Provide the [x, y] coordinate of the cell's center where the given text is located.  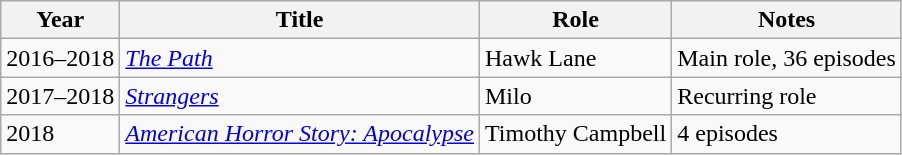
2017–2018 [60, 96]
2018 [60, 134]
Milo [575, 96]
Strangers [300, 96]
Notes [787, 20]
Recurring role [787, 96]
2016–2018 [60, 58]
Title [300, 20]
4 episodes [787, 134]
American Horror Story: Apocalypse [300, 134]
Role [575, 20]
The Path [300, 58]
Main role, 36 episodes [787, 58]
Year [60, 20]
Timothy Campbell [575, 134]
Hawk Lane [575, 58]
